Detect which cell encompasses the target text, then output its [X, Y] center coordinate. 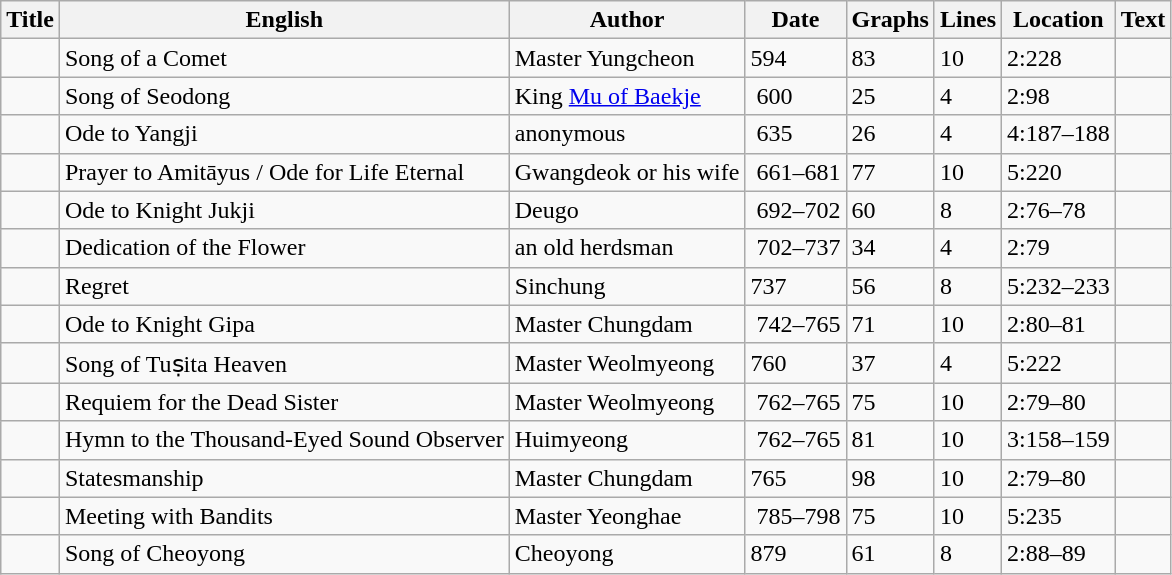
4:187–188 [1059, 134]
56 [890, 286]
98 [890, 478]
594 [796, 58]
2:88–89 [1059, 554]
879 [796, 554]
600 [796, 96]
Text [1143, 20]
25 [890, 96]
an old herdsman [627, 248]
5:235 [1059, 516]
2:79 [1059, 248]
Master Yeonghae [627, 516]
2:98 [1059, 96]
Regret [284, 286]
635 [796, 134]
Sinchung [627, 286]
71 [890, 324]
702–737 [796, 248]
Lines [968, 20]
661–681 [796, 172]
Deugo [627, 210]
737 [796, 286]
Meeting with Bandits [284, 516]
692–702 [796, 210]
Master Yungcheon [627, 58]
English [284, 20]
Ode to Knight Gipa [284, 324]
Song of Tuṣita Heaven [284, 363]
Huimyeong [627, 440]
Ode to Yangji [284, 134]
King Mu of Baekje [627, 96]
Location [1059, 20]
Prayer to Amitāyus / Ode for Life Eternal [284, 172]
Requiem for the Dead Sister [284, 402]
Song of Cheoyong [284, 554]
26 [890, 134]
5:232–233 [1059, 286]
Hymn to the Thousand-Eyed Sound Observer [284, 440]
Title [30, 20]
Date [796, 20]
61 [890, 554]
742–765 [796, 324]
Graphs [890, 20]
77 [890, 172]
83 [890, 58]
765 [796, 478]
Song of Seodong [284, 96]
60 [890, 210]
Gwangdeok or his wife [627, 172]
Statesmanship [284, 478]
3:158–159 [1059, 440]
760 [796, 363]
81 [890, 440]
Dedication of the Flower [284, 248]
5:220 [1059, 172]
2:76–78 [1059, 210]
Cheoyong [627, 554]
37 [890, 363]
785–798 [796, 516]
Ode to Knight Jukji [284, 210]
34 [890, 248]
anonymous [627, 134]
Song of a Comet [284, 58]
2:228 [1059, 58]
2:80–81 [1059, 324]
Author [627, 20]
5:222 [1059, 363]
